Return the [X, Y] coordinate for the center point of the cell that contains the specified text.  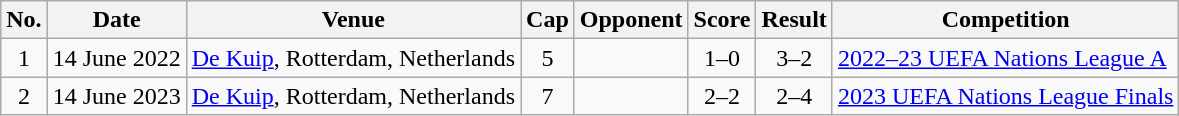
14 June 2023 [116, 96]
No. [24, 20]
Cap [548, 20]
2023 UEFA Nations League Finals [1006, 96]
5 [548, 58]
Opponent [631, 20]
Date [116, 20]
Venue [353, 20]
2–2 [722, 96]
2–4 [794, 96]
14 June 2022 [116, 58]
Result [794, 20]
1–0 [722, 58]
Score [722, 20]
2 [24, 96]
Competition [1006, 20]
3–2 [794, 58]
7 [548, 96]
1 [24, 58]
2022–23 UEFA Nations League A [1006, 58]
